From the cell containing the given text, extract its center point as [X, Y] coordinate. 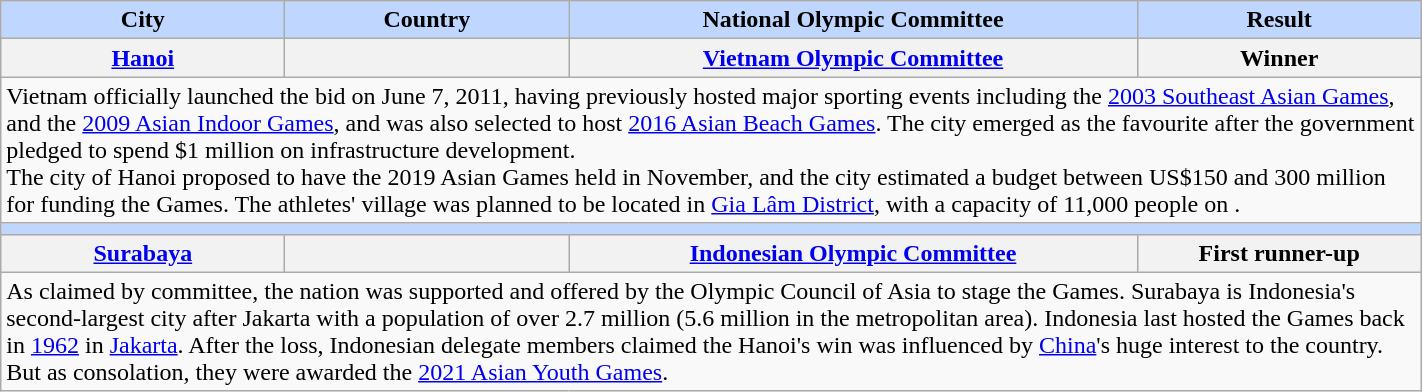
Indonesian Olympic Committee [853, 253]
Winner [1279, 58]
Surabaya [143, 253]
National Olympic Committee [853, 20]
Country [427, 20]
Hanoi [143, 58]
Vietnam Olympic Committee [853, 58]
First runner-up [1279, 253]
Result [1279, 20]
City [143, 20]
